Search for the cell housing the specified text and yield its (x, y) center coordinate. 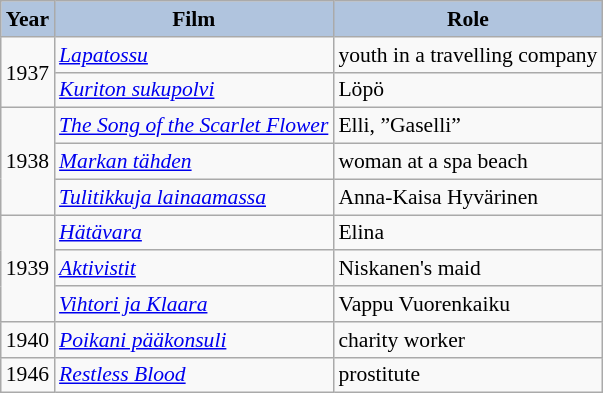
Vappu Vuorenkaiku (468, 304)
Lapatossu (194, 55)
charity worker (468, 340)
Elina (468, 233)
Elli, ”Gaselli” (468, 126)
Markan tähden (194, 162)
1940 (28, 340)
Aktivistit (194, 269)
1938 (28, 162)
1939 (28, 268)
Poikani pääkonsuli (194, 340)
youth in a travelling company (468, 55)
Löpö (468, 90)
Hätävara (194, 233)
Restless Blood (194, 375)
Kuriton sukupolvi (194, 90)
Anna-Kaisa Hyvärinen (468, 197)
woman at a spa beach (468, 162)
1946 (28, 375)
Role (468, 19)
1937 (28, 72)
Film (194, 19)
Vihtori ja Klaara (194, 304)
Tulitikkuja lainaamassa (194, 197)
prostitute (468, 375)
Niskanen's maid (468, 269)
Year (28, 19)
The Song of the Scarlet Flower (194, 126)
